From the cell containing the given text, extract its center point as (x, y) coordinate. 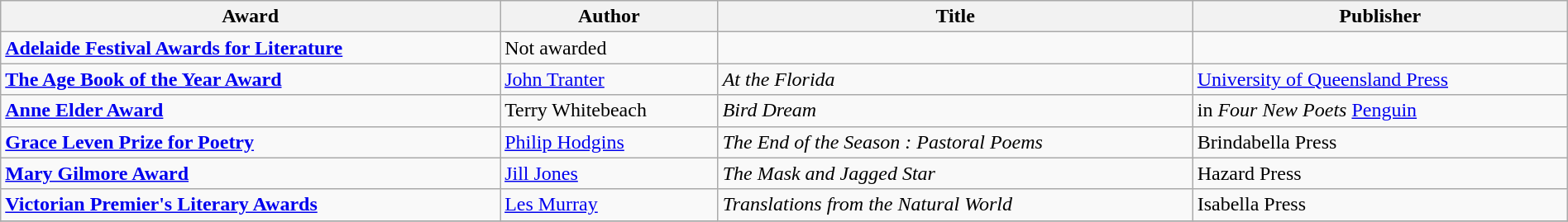
Award (251, 17)
Jill Jones (610, 173)
Brindabella Press (1379, 142)
Bird Dream (955, 111)
Hazard Press (1379, 173)
Not awarded (610, 48)
Philip Hodgins (610, 142)
Adelaide Festival Awards for Literature (251, 48)
Terry Whitebeach (610, 111)
John Tranter (610, 79)
Author (610, 17)
The Age Book of the Year Award (251, 79)
University of Queensland Press (1379, 79)
Anne Elder Award (251, 111)
in Four New Poets Penguin (1379, 111)
Title (955, 17)
Isabella Press (1379, 205)
Translations from the Natural World (955, 205)
The Mask and Jagged Star (955, 173)
Publisher (1379, 17)
Les Murray (610, 205)
Victorian Premier's Literary Awards (251, 205)
Mary Gilmore Award (251, 173)
The End of the Season : Pastoral Poems (955, 142)
At the Florida (955, 79)
Grace Leven Prize for Poetry (251, 142)
